From the cell containing the given text, extract its center point as (x, y) coordinate. 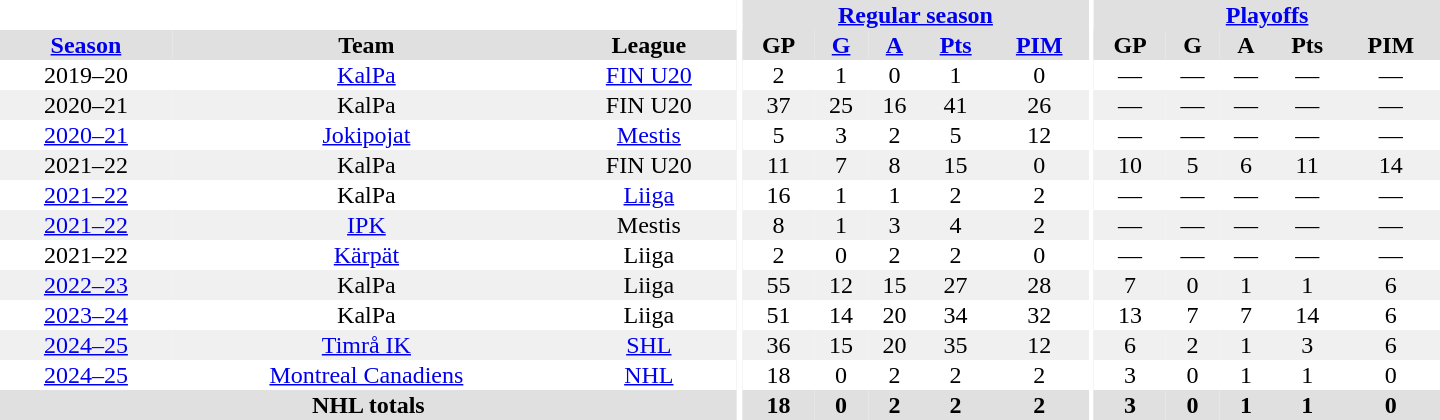
Montreal Canadiens (366, 375)
41 (956, 105)
2019–20 (86, 75)
League (649, 45)
IPK (366, 225)
Timrå IK (366, 345)
NHL totals (368, 405)
25 (840, 105)
34 (956, 315)
Jokipojat (366, 135)
26 (1039, 105)
36 (779, 345)
13 (1130, 315)
Kärpät (366, 255)
4 (956, 225)
27 (956, 285)
2022–23 (86, 285)
Playoffs (1267, 15)
10 (1130, 165)
Regular season (916, 15)
51 (779, 315)
35 (956, 345)
28 (1039, 285)
NHL (649, 375)
32 (1039, 315)
Season (86, 45)
55 (779, 285)
Team (366, 45)
37 (779, 105)
2023–24 (86, 315)
SHL (649, 345)
